Determine the (x, y) coordinate at the center of the cell enclosing the given text.  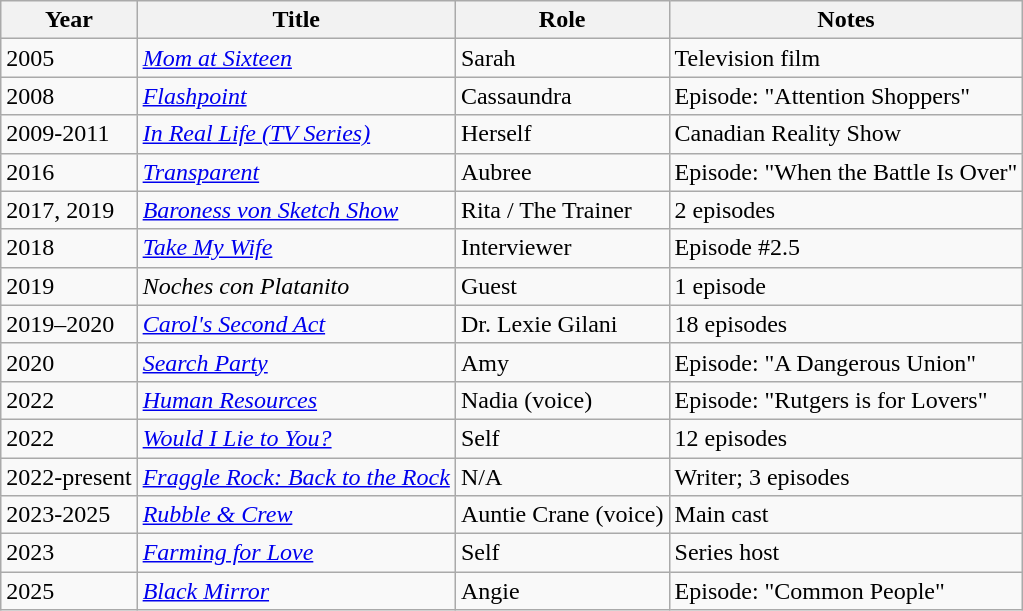
2019 (69, 286)
Cassaundra (562, 96)
Baroness von Sketch Show (296, 210)
2025 (69, 591)
Episode: "Attention Shoppers" (846, 96)
12 episodes (846, 438)
Year (69, 20)
Mom at Sixteen (296, 58)
Writer; 3 episodes (846, 477)
2009-2011 (69, 134)
2016 (69, 172)
Television film (846, 58)
2019–2020 (69, 324)
Noches con Platanito (296, 286)
2 episodes (846, 210)
Farming for Love (296, 553)
Episode: "When the Battle Is Over" (846, 172)
Aubree (562, 172)
N/A (562, 477)
2005 (69, 58)
2017, 2019 (69, 210)
Would I Lie to You? (296, 438)
Human Resources (296, 400)
Episode: "A Dangerous Union" (846, 362)
2023-2025 (69, 515)
Guest (562, 286)
1 episode (846, 286)
Episode: "Rutgers is for Lovers" (846, 400)
Dr. Lexie Gilani (562, 324)
Take My Wife (296, 248)
2018 (69, 248)
18 episodes (846, 324)
In Real Life (TV Series) (296, 134)
Carol's Second Act (296, 324)
Angie (562, 591)
2008 (69, 96)
Role (562, 20)
Herself (562, 134)
Rubble & Crew (296, 515)
Fraggle Rock: Back to the Rock (296, 477)
Nadia (voice) (562, 400)
Episode #2.5 (846, 248)
Series host (846, 553)
Transparent (296, 172)
Main cast (846, 515)
Flashpoint (296, 96)
2022-present (69, 477)
Episode: "Common People" (846, 591)
Amy (562, 362)
2020 (69, 362)
Title (296, 20)
Sarah (562, 58)
Canadian Reality Show (846, 134)
Auntie Crane (voice) (562, 515)
Interviewer (562, 248)
Notes (846, 20)
Rita / The Trainer (562, 210)
Search Party (296, 362)
Black Mirror (296, 591)
2023 (69, 553)
